Extract the [x, y] coordinate from the center of the cell holding the provided text.  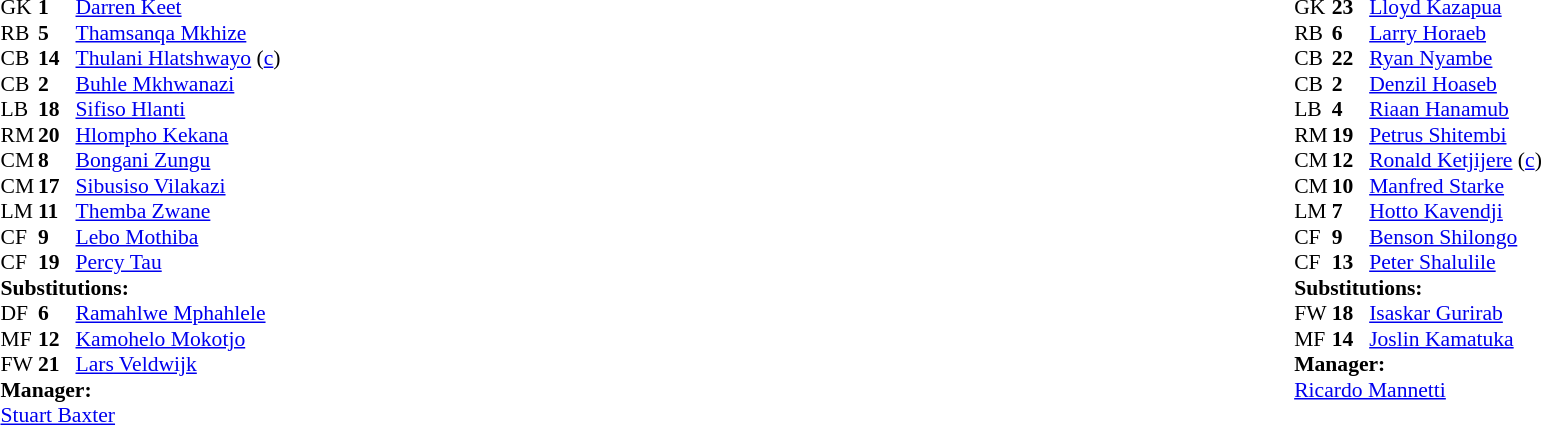
11 [57, 211]
Kamohelo Mokotjo [178, 339]
Percy Tau [178, 263]
17 [57, 186]
Lars Veldwijk [178, 365]
4 [1351, 109]
22 [1351, 59]
Manager: [140, 390]
7 [1351, 211]
Hlompho Kekana [178, 135]
Substitutions: [140, 288]
13 [1351, 263]
DF [19, 313]
8 [57, 161]
Bongani Zungu [178, 161]
Thulani Hlatshwayo (c) [178, 59]
Thamsanqa Mkhize [178, 33]
20 [57, 135]
Sifiso Hlanti [178, 109]
10 [1351, 186]
Lebo Mothiba [178, 237]
Themba Zwane [178, 211]
Sibusiso Vilakazi [178, 186]
Ramahlwe Mphahlele [178, 313]
Buhle Mkhwanazi [178, 84]
21 [57, 365]
5 [57, 33]
